Capture the cell that displays the provided text and extract its (x, y) central coordinate. 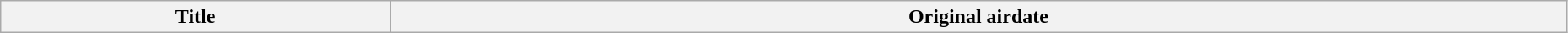
Original airdate (978, 17)
Title (196, 17)
